Return the (x, y) coordinate for the center point of the cell that contains the specified text.  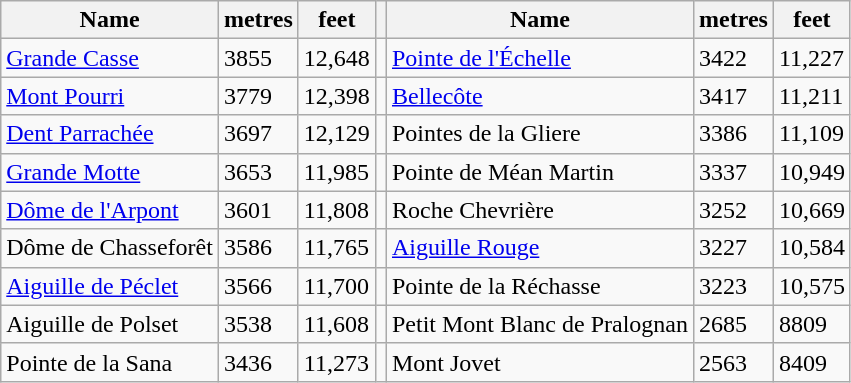
10,669 (812, 210)
3855 (258, 58)
Dôme de Chasseforêt (110, 248)
12,129 (336, 134)
3538 (258, 324)
Mont Pourri (110, 96)
11,109 (812, 134)
3566 (258, 286)
Grande Motte (110, 172)
3779 (258, 96)
Pointe de la Réchasse (540, 286)
10,584 (812, 248)
8409 (812, 362)
10,949 (812, 172)
Roche Chevrière (540, 210)
3601 (258, 210)
Petit Mont Blanc de Pralognan (540, 324)
11,211 (812, 96)
3436 (258, 362)
11,700 (336, 286)
Grande Casse (110, 58)
Pointe de la Sana (110, 362)
11,765 (336, 248)
3697 (258, 134)
3653 (258, 172)
Aiguille de Polset (110, 324)
8809 (812, 324)
2685 (733, 324)
3223 (733, 286)
3252 (733, 210)
3227 (733, 248)
Bellecôte (540, 96)
Aiguille de Péclet (110, 286)
3422 (733, 58)
2563 (733, 362)
11,273 (336, 362)
Aiguille Rouge (540, 248)
11,808 (336, 210)
11,985 (336, 172)
Dent Parrachée (110, 134)
3337 (733, 172)
Mont Jovet (540, 362)
12,648 (336, 58)
12,398 (336, 96)
3586 (258, 248)
Dôme de l'Arpont (110, 210)
11,227 (812, 58)
Pointe de l'Échelle (540, 58)
10,575 (812, 286)
3386 (733, 134)
11,608 (336, 324)
Pointe de Méan Martin (540, 172)
Pointes de la Gliere (540, 134)
3417 (733, 96)
